Return the (x, y) coordinate for the center point of the cell that contains the specified text.  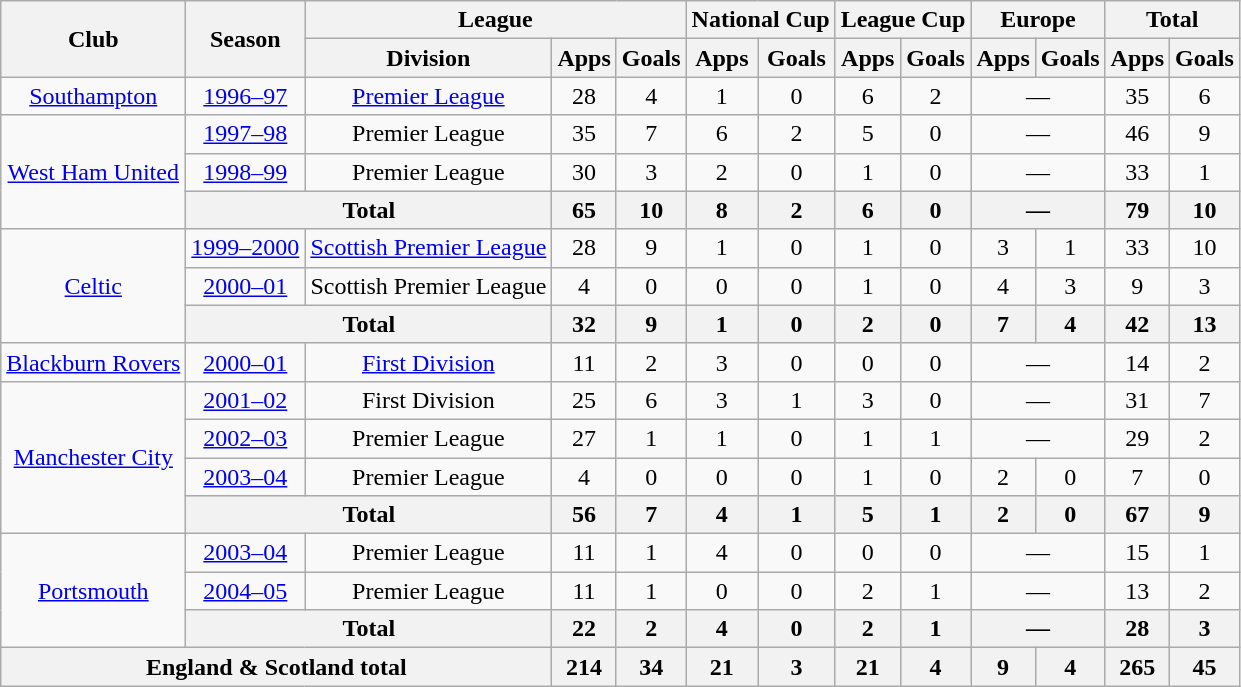
Southampton (94, 96)
31 (1137, 400)
Celtic (94, 286)
Portsmouth (94, 591)
27 (584, 438)
14 (1137, 362)
Club (94, 39)
England & Scotland total (276, 667)
22 (584, 629)
265 (1137, 667)
65 (584, 210)
Season (246, 39)
79 (1137, 210)
National Cup (760, 20)
West Ham United (94, 172)
2002–03 (246, 438)
29 (1137, 438)
32 (584, 324)
214 (584, 667)
1997–98 (246, 134)
42 (1137, 324)
Europe (1038, 20)
46 (1137, 134)
1998–99 (246, 172)
34 (651, 667)
Division (428, 58)
2001–02 (246, 400)
1996–97 (246, 96)
56 (584, 515)
Manchester City (94, 457)
League (496, 20)
45 (1205, 667)
1999–2000 (246, 248)
Blackburn Rovers (94, 362)
67 (1137, 515)
2004–05 (246, 591)
8 (722, 210)
15 (1137, 553)
League Cup (903, 20)
30 (584, 172)
25 (584, 400)
